Find where the given text appears and provide that cell's center as (X, Y) coordinate. 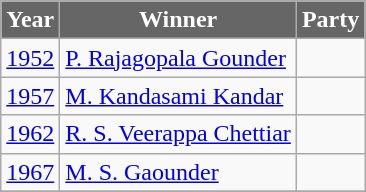
R. S. Veerappa Chettiar (178, 134)
Winner (178, 20)
P. Rajagopala Gounder (178, 58)
1952 (30, 58)
1962 (30, 134)
Party (330, 20)
Year (30, 20)
1967 (30, 172)
1957 (30, 96)
M. Kandasami Kandar (178, 96)
M. S. Gaounder (178, 172)
